Capture the cell that displays the provided text and extract its [x, y] central coordinate. 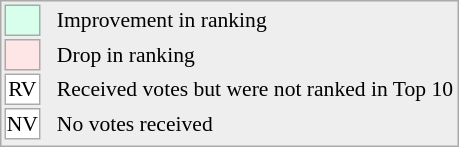
RV [22, 90]
No votes received [254, 124]
NV [22, 124]
Drop in ranking [254, 55]
Improvement in ranking [254, 20]
Received votes but were not ranked in Top 10 [254, 90]
